Detect which cell encompasses the target text, then output its (X, Y) center coordinate. 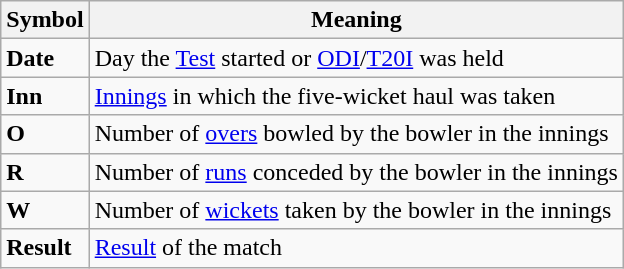
Result (45, 248)
Number of overs bowled by the bowler in the innings (356, 134)
Number of runs conceded by the bowler in the innings (356, 172)
Symbol (45, 20)
Inn (45, 96)
Date (45, 58)
R (45, 172)
Day the Test started or ODI/T20I was held (356, 58)
Result of the match (356, 248)
O (45, 134)
Number of wickets taken by the bowler in the innings (356, 210)
W (45, 210)
Meaning (356, 20)
Innings in which the five-wicket haul was taken (356, 96)
